Return the [x, y] coordinate for the center point of the cell that contains the specified text.  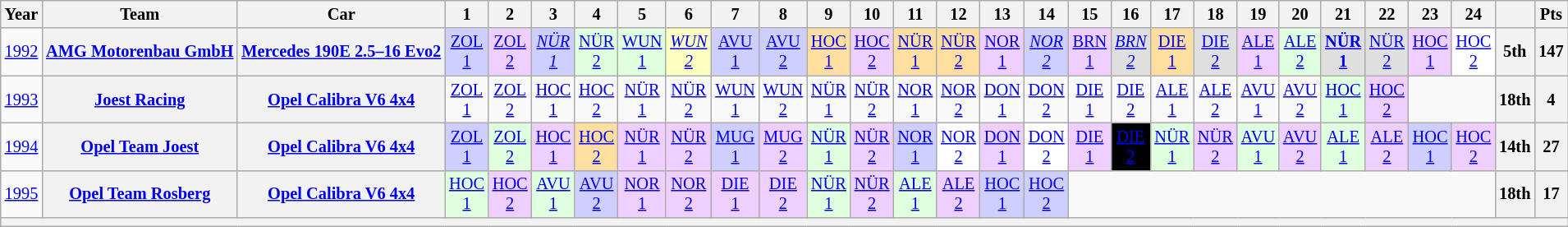
2 [511, 14]
16 [1130, 14]
13 [1002, 14]
Mercedes 190E 2.5–16 Evo2 [342, 52]
14th [1515, 146]
BRN2 [1130, 52]
7 [735, 14]
21 [1343, 14]
14 [1047, 14]
MUG2 [783, 146]
AMG Motorenbau GmbH [140, 52]
1994 [21, 146]
19 [1258, 14]
Joest Racing [140, 100]
5th [1515, 52]
9 [829, 14]
5 [642, 14]
22 [1387, 14]
1993 [21, 100]
23 [1430, 14]
6 [688, 14]
BRN1 [1090, 52]
18 [1215, 14]
Team [140, 14]
1 [466, 14]
10 [872, 14]
Opel Team Joest [140, 146]
20 [1300, 14]
MUG1 [735, 146]
3 [553, 14]
Opel Team Rosberg [140, 194]
24 [1473, 14]
8 [783, 14]
Pts [1551, 14]
15 [1090, 14]
Car [342, 14]
27 [1551, 146]
1992 [21, 52]
12 [959, 14]
147 [1551, 52]
Year [21, 14]
11 [915, 14]
1995 [21, 194]
